Return (X, Y) of the center of cell containing provided text 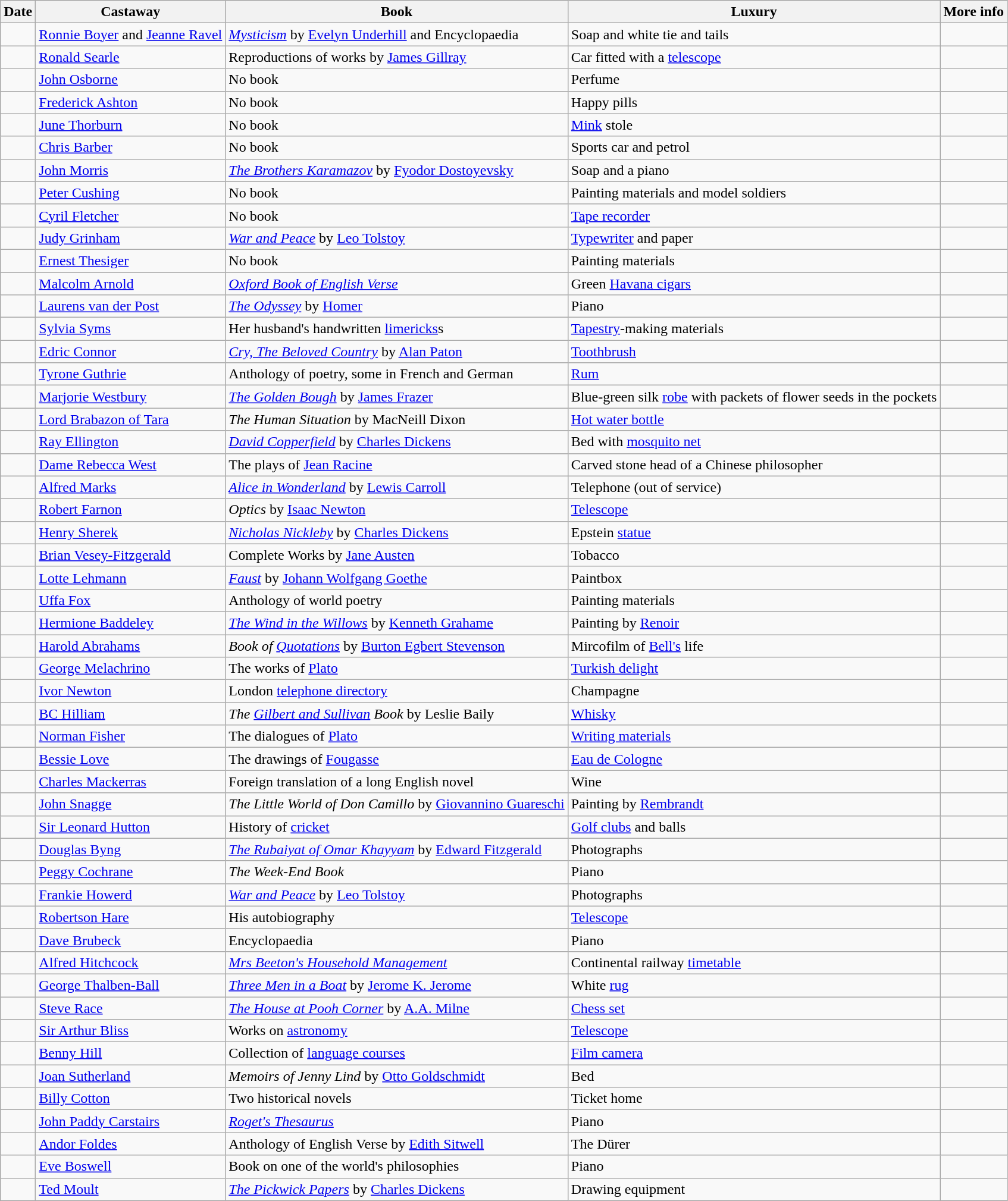
Alfred Marks (131, 487)
Painting materials and model soldiers (754, 193)
Sports car and petrol (754, 148)
Foreign translation of a long English novel (396, 782)
The Little World of Don Camillo by Giovannino Guareschi (396, 804)
Tobacco (754, 555)
The plays of Jean Racine (396, 465)
Cyril Fletcher (131, 215)
Date (18, 12)
Telephone (out of service) (754, 487)
Collection of language courses (396, 1053)
Oxford Book of English Verse (396, 284)
Joan Sutherland (131, 1076)
John Osborne (131, 80)
Lotte Lehmann (131, 578)
Chess set (754, 1008)
Toothbrush (754, 352)
Ted Moult (131, 1189)
Nicholas Nickleby by Charles Dickens (396, 532)
Malcolm Arnold (131, 284)
Optics by Isaac Newton (396, 510)
Ivor Newton (131, 691)
Lord Brabazon of Tara (131, 419)
Alfred Hitchcock (131, 962)
Anthology of world poetry (396, 600)
The Brothers Karamazov by Fyodor Dostoyevsky (396, 170)
Book on one of the world's philosophies (396, 1166)
Eve Boswell (131, 1166)
Champagne (754, 691)
The Human Situation by MacNeill Dixon (396, 419)
Green Havana cigars (754, 284)
Charles Mackerras (131, 782)
Judy Grinham (131, 238)
Epstein statue (754, 532)
Benny Hill (131, 1053)
Works on astronomy (396, 1031)
The dialogues of Plato (396, 736)
Soap and white tie and tails (754, 35)
White rug (754, 985)
Anthology of poetry, some in French and German (396, 374)
The drawings of Fougasse (396, 759)
The Week-End Book (396, 872)
Bed with mosquito net (754, 442)
John Morris (131, 170)
Mircofilm of Bell's life (754, 645)
Blue-green silk robe with packets of flower seeds in the pockets (754, 397)
The Golden Bough by James Frazer (396, 397)
The Pickwick Papers by Charles Dickens (396, 1189)
Golf clubs and balls (754, 827)
London telephone directory (396, 691)
Sir Arthur Bliss (131, 1031)
Cry, The Beloved Country by Alan Paton (396, 352)
Robert Farnon (131, 510)
Castaway (131, 12)
John Snagge (131, 804)
Car fitted with a telescope (754, 57)
Writing materials (754, 736)
Luxury (754, 12)
Encyclopaedia (396, 940)
Roget's Thesaurus (396, 1121)
Peter Cushing (131, 193)
Ronald Searle (131, 57)
More info (973, 12)
The works of Plato (396, 669)
Rum (754, 374)
The Rubaiyat of Omar Khayyam by Edward Fitzgerald (396, 849)
Billy Cotton (131, 1099)
Painting by Rembrandt (754, 804)
His autobiography (396, 917)
The Dürer (754, 1144)
The Wind in the Willows by Kenneth Grahame (396, 623)
Ticket home (754, 1099)
Typewriter and paper (754, 238)
Her husband's handwritten limerickss (396, 329)
Ronnie Boyer and Jeanne Ravel (131, 35)
Hermione Baddeley (131, 623)
Two historical novels (396, 1099)
Drawing equipment (754, 1189)
Perfume (754, 80)
Carved stone head of a Chinese philosopher (754, 465)
Book of Quotations by Burton Egbert Stevenson (396, 645)
Frederick Ashton (131, 102)
Eau de Cologne (754, 759)
Uffa Fox (131, 600)
Laurens van der Post (131, 306)
Turkish delight (754, 669)
Douglas Byng (131, 849)
BC Hilliam (131, 714)
Dave Brubeck (131, 940)
June Thorburn (131, 125)
Soap and a piano (754, 170)
Mink stole (754, 125)
Ernest Thesiger (131, 261)
Mysticism by Evelyn Underhill and Encyclopaedia (396, 35)
Bessie Love (131, 759)
Mrs Beeton's Household Management (396, 962)
Frankie Howerd (131, 895)
Sir Leonard Hutton (131, 827)
George Melachrino (131, 669)
Whisky (754, 714)
Robertson Hare (131, 917)
Faust by Johann Wolfgang Goethe (396, 578)
Happy pills (754, 102)
Peggy Cochrane (131, 872)
Marjorie Westbury (131, 397)
The House at Pooh Corner by A.A. Milne (396, 1008)
Alice in Wonderland by Lewis Carroll (396, 487)
Tyrone Guthrie (131, 374)
Anthology of English Verse by Edith Sitwell (396, 1144)
Henry Sherek (131, 532)
John Paddy Carstairs (131, 1121)
Tape recorder (754, 215)
Three Men in a Boat by Jerome K. Jerome (396, 985)
Tapestry-making materials (754, 329)
Chris Barber (131, 148)
History of cricket (396, 827)
Reproductions of works by James Gillray (396, 57)
Painting by Renoir (754, 623)
Edric Connor (131, 352)
Complete Works by Jane Austen (396, 555)
Film camera (754, 1053)
Memoirs of Jenny Lind by Otto Goldschmidt (396, 1076)
Book (396, 12)
Andor Foldes (131, 1144)
Wine (754, 782)
Sylvia Syms (131, 329)
Norman Fisher (131, 736)
The Gilbert and Sullivan Book by Leslie Baily (396, 714)
Harold Abrahams (131, 645)
David Copperfield by Charles Dickens (396, 442)
Continental railway timetable (754, 962)
Dame Rebecca West (131, 465)
Steve Race (131, 1008)
George Thalben-Ball (131, 985)
Paintbox (754, 578)
Ray Ellington (131, 442)
Brian Vesey-Fitzgerald (131, 555)
Hot water bottle (754, 419)
The Odyssey by Homer (396, 306)
Bed (754, 1076)
